Identify which cell holds the provided text, then report its (x, y) central coordinate. 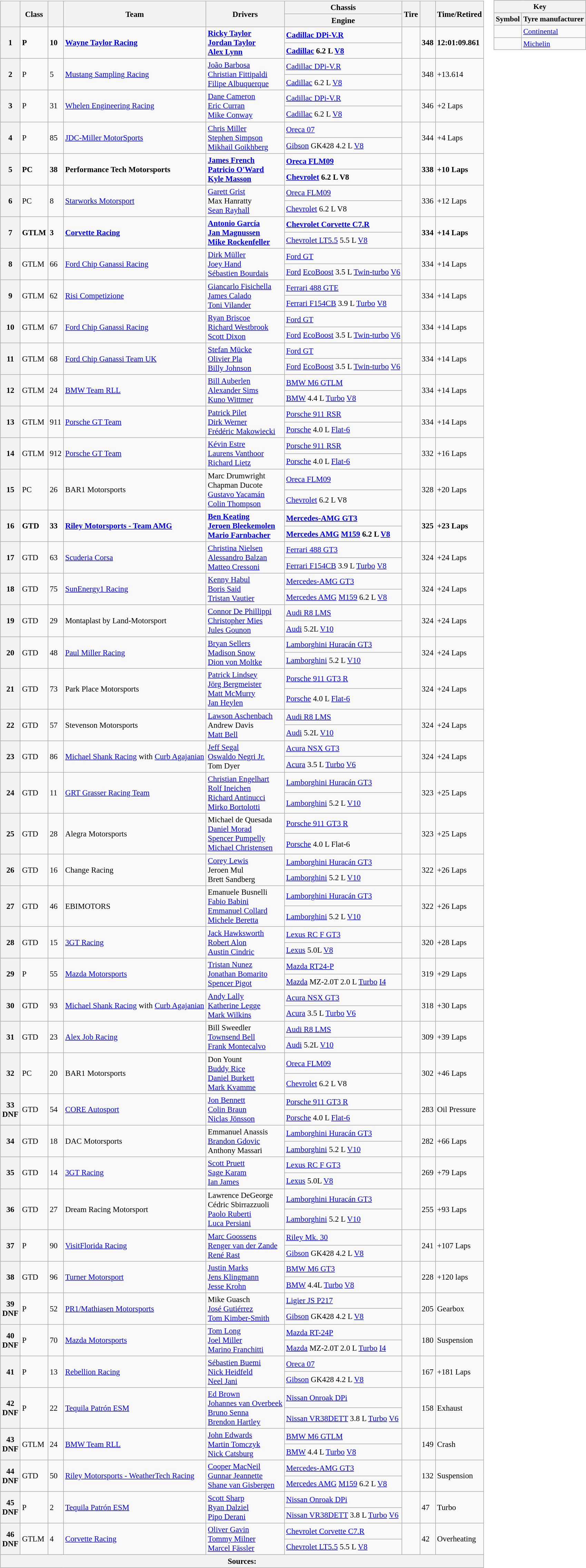
Symbol (508, 19)
73 (56, 688)
Antonio García Jan Magnussen Mike Rockenfeller (245, 232)
Connor De Phillippi Christopher Mies Jules Gounon (245, 621)
Oil Pressure (459, 1110)
Emmanuel Anassis Brandon Gdovic Anthony Massari (245, 1141)
Bryan Sellers Madison Snow Dion von Moltke (245, 653)
30 (10, 1005)
12 (10, 390)
Kenny Habul Boris Said Tristan Vautier (245, 589)
James French Patricio O'Ward Kyle Masson (245, 169)
52 (56, 1309)
50 (56, 1476)
CORE Autosport (135, 1110)
+13.614 (459, 75)
346 (428, 106)
33DNF (10, 1110)
132 (428, 1476)
Jack Hawksworth Robert Alon Austin Cindric (245, 942)
GRT Grasser Racing Team (135, 793)
Bill Auberlen Alexander Sims Kuno Wittmer (245, 390)
Mazda RT24-P (343, 966)
DAC Motorsports (135, 1141)
+66 Laps (459, 1141)
Garett Grist Max Hanratty Sean Rayhall (245, 201)
55 (56, 974)
Scott Pruett Sage Karam Ian James (245, 1173)
Lawrence DeGeorge Cédric Sbirrazzuoli Paolo Ruberti Luca Persiani (245, 1209)
+181 Laps (459, 1372)
Marc Drumwright Chapman Ducote Gustavo Yacamán Colin Thompson (245, 490)
Kévin Estre Laurens Vanthoor Richard Lietz (245, 454)
228 (428, 1277)
Continental (554, 31)
Marc Goossens Renger van der Zande René Rast (245, 1246)
+2 Laps (459, 106)
Drivers (245, 14)
96 (56, 1277)
44DNF (10, 1476)
Paul Miller Racing (135, 653)
7 (10, 232)
167 (428, 1372)
Corey Lewis Jeroen Mul Brett Sandberg (245, 870)
Tom Long Joel Miller Marino Franchitti (245, 1340)
32 (10, 1073)
302 (428, 1073)
BMW M6 GT3 (343, 1269)
João Barbosa Christian Fittipaldi Filipe Albuquerque (245, 75)
158 (428, 1408)
17 (10, 558)
Ferrari 488 GT3 (343, 550)
+28 Laps (459, 942)
PR1/Mathiasen Motorsports (135, 1309)
41 (10, 1372)
Giancarlo Fisichella James Calado Toni Vilander (245, 296)
46 (56, 906)
39DNF (10, 1309)
Lawson Aschenbach Andrew Davis Matt Bell (245, 725)
19 (10, 621)
35 (10, 1173)
Patrick Lindsey Jörg Bergmeister Matt McMurry Jan Heylen (245, 688)
42 (428, 1539)
Ligier JS P217 (343, 1301)
45DNF (10, 1507)
70 (56, 1340)
68 (56, 359)
Emanuele Busnelli Fabio Babini Emmanuel Collard Michele Beretta (245, 906)
309 (428, 1037)
EBIMOTORS (135, 906)
283 (428, 1110)
57 (56, 725)
Andy Lally Katherine Legge Mark Wilkins (245, 1005)
328 (428, 490)
Scuderia Corsa (135, 558)
47 (428, 1507)
+10 Laps (459, 169)
319 (428, 974)
+30 Laps (459, 1005)
42DNF (10, 1408)
Riley Motorsports - Team AMG (135, 526)
86 (56, 756)
318 (428, 1005)
48 (56, 653)
12:01:09.861 (459, 43)
241 (428, 1246)
9 (10, 296)
Ford Chip Ganassi Team UK (135, 359)
40DNF (10, 1340)
Ferrari 488 GTE (343, 288)
63 (56, 558)
Chassis (343, 8)
332 (428, 454)
255 (428, 1209)
67 (56, 327)
Christina Nielsen Alessandro Balzan Matteo Cressoni (245, 558)
Cooper MacNeil Gunnar Jeannette Shane van Gisbergen (245, 1476)
75 (56, 589)
Team (135, 14)
Ryan Briscoe Richard Westbrook Scott Dixon (245, 327)
54 (56, 1110)
43DNF (10, 1444)
+46 Laps (459, 1073)
Michael de Quesada Daniel Morad Spencer Pumpelly Michael Christensen (245, 833)
Scott Sharp Ryan Dalziel Pipo Derani (245, 1507)
Bill Sweedler Townsend Bell Frank Montecalvo (245, 1037)
336 (428, 201)
Rebellion Racing (135, 1372)
282 (428, 1141)
Patrick Pilet Dirk Werner Frédéric Makowiecki (245, 422)
VisitFlorida Racing (135, 1246)
338 (428, 169)
34 (10, 1141)
Justin Marks Jens Klingmann Jesse Krohn (245, 1277)
+23 Laps (459, 526)
Mike Guasch José Gutiérrez Tom Kimber-Smith (245, 1309)
320 (428, 942)
Riley Mk. 30 (343, 1238)
+16 Laps (459, 454)
Engine (343, 21)
+29 Laps (459, 974)
Turbo (459, 1507)
SunEnergy1 Racing (135, 589)
Wayne Taylor Racing (135, 43)
Dirk Müller Joey Hand Sébastien Bourdais (245, 264)
90 (56, 1246)
Mazda RT-24P (343, 1332)
Chris Miller Stephen Simpson Mikhail Goikhberg (245, 138)
Risi Competizione (135, 296)
+93 Laps (459, 1209)
Gearbox (459, 1309)
37 (10, 1246)
BMW 4.4L Turbo V8 (343, 1285)
Ben Keating Jeroen Bleekemolen Mario Farnbacher (245, 526)
205 (428, 1309)
Sébastien Buemi Nick Heidfeld Neel Jani (245, 1372)
1 (10, 43)
Oliver Gavin Tommy Milner Marcel Fässler (245, 1539)
+12 Laps (459, 201)
Riley Motorsports - WeatherTech Racing (135, 1476)
149 (428, 1444)
Class (34, 14)
Michelin (554, 44)
Jeff Segal Oswaldo Negri Jr. Tom Dyer (245, 756)
911 (56, 422)
Sources: (242, 1561)
JDC-Miller MotorSports (135, 138)
Whelen Engineering Racing (135, 106)
+20 Laps (459, 490)
Ed Brown Johannes van Overbeek Bruno Senna Brendon Hartley (245, 1408)
344 (428, 138)
Tire (411, 14)
93 (56, 1005)
Alex Job Racing (135, 1037)
Key (540, 7)
269 (428, 1173)
21 (10, 688)
+120 laps (459, 1277)
Mustang Sampling Racing (135, 75)
6 (10, 201)
Don Yount Buddy Rice Daniel Burkett Mark Kvamme (245, 1073)
Change Racing (135, 870)
Time/Retired (459, 14)
36 (10, 1209)
325 (428, 526)
85 (56, 138)
Stefan Mücke Olivier Pla Billy Johnson (245, 359)
66 (56, 264)
Tyre manufacturer (554, 19)
Starworks Motorsport (135, 201)
Turner Motorsport (135, 1277)
Dream Racing Motorsport (135, 1209)
+39 Laps (459, 1037)
Overheating (459, 1539)
Ricky Taylor Jordan Taylor Alex Lynn (245, 43)
Christian Engelhart Rolf Ineichen Richard Antinucci Mirko Bortolotti (245, 793)
Crash (459, 1444)
180 (428, 1340)
62 (56, 296)
25 (10, 833)
Montaplast by Land-Motorsport (135, 621)
+79 Laps (459, 1173)
Dane Cameron Eric Curran Mike Conway (245, 106)
912 (56, 454)
Park Place Motorsports (135, 688)
+107 Laps (459, 1246)
Tristan Nunez Jonathan Bomarito Spencer Pigot (245, 974)
46DNF (10, 1539)
Exhaust (459, 1408)
Stevenson Motorsports (135, 725)
+4 Laps (459, 138)
Alegra Motorsports (135, 833)
John Edwards Martin Tomczyk Nick Catsburg (245, 1444)
Jon Bennett Colin Braun Niclas Jönsson (245, 1110)
Performance Tech Motorsports (135, 169)
33 (56, 526)
